Determine the (X, Y) coordinate at the center of the cell enclosing the given text.  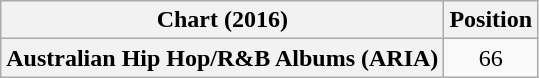
66 (491, 58)
Australian Hip Hop/R&B Albums (ARIA) (222, 58)
Chart (2016) (222, 20)
Position (491, 20)
